Provide the (X, Y) coordinate of the cell's center where the given text is located.  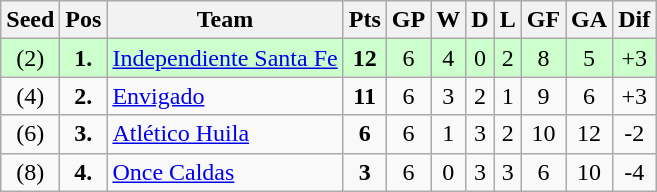
Envigado (225, 96)
(4) (30, 96)
3. (84, 134)
-2 (634, 134)
1. (84, 58)
Pos (84, 20)
(2) (30, 58)
D (480, 20)
Atlético Huila (225, 134)
-4 (634, 172)
GP (408, 20)
L (508, 20)
9 (543, 96)
Dif (634, 20)
4 (448, 58)
(8) (30, 172)
11 (364, 96)
(6) (30, 134)
GA (590, 20)
Once Caldas (225, 172)
8 (543, 58)
GF (543, 20)
Pts (364, 20)
Seed (30, 20)
W (448, 20)
4. (84, 172)
Independiente Santa Fe (225, 58)
5 (590, 58)
Team (225, 20)
2. (84, 96)
